Pinpoint the cell where the given text exists, returning its [x, y] midpoint coordinate. 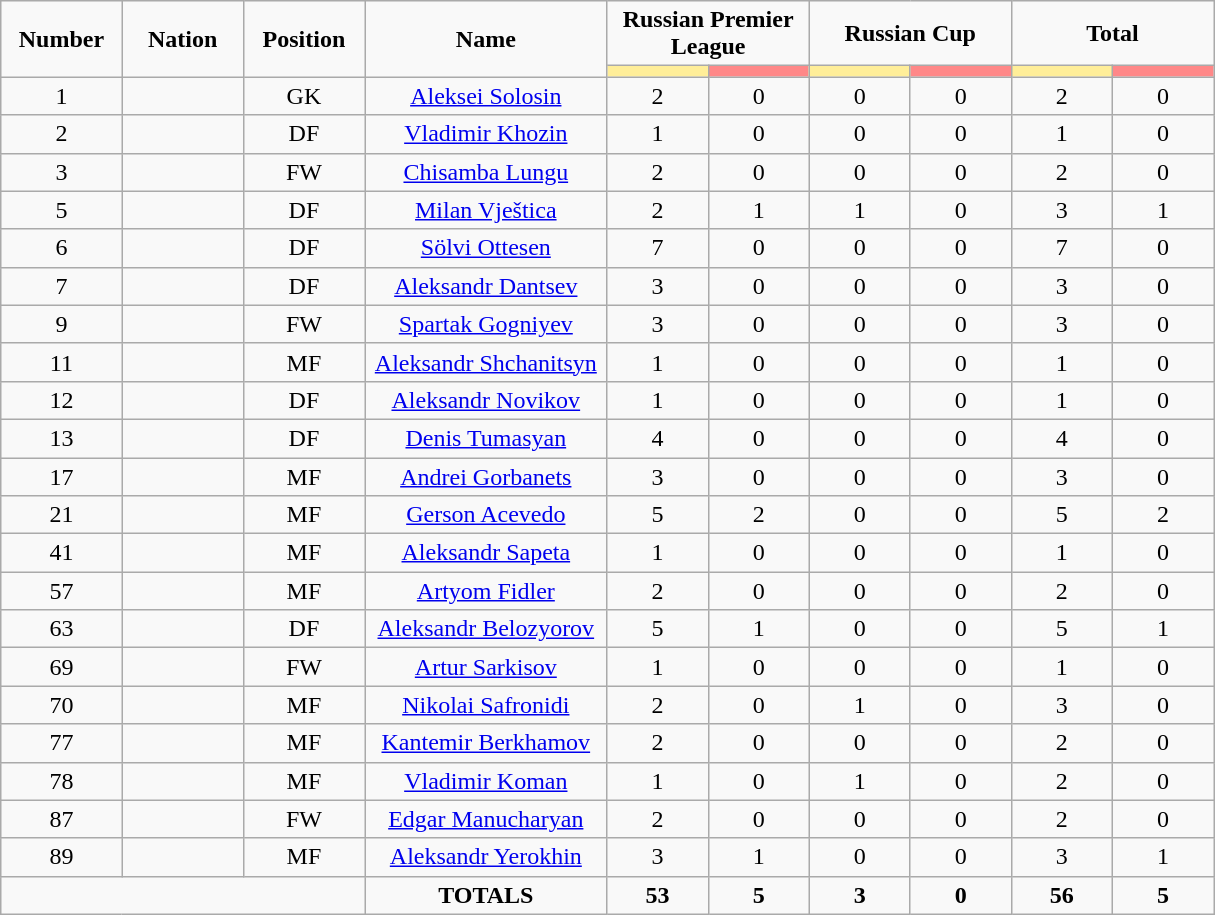
Aleksandr Yerokhin [486, 857]
21 [62, 515]
41 [62, 553]
Chisamba Lungu [486, 172]
Aleksei Solosin [486, 96]
70 [62, 705]
Aleksandr Belozyorov [486, 629]
Sölvi Ottesen [486, 248]
Total [1112, 34]
9 [62, 324]
69 [62, 667]
Aleksandr Dantsev [486, 286]
17 [62, 477]
Vladimir Khozin [486, 134]
13 [62, 438]
Aleksandr Shchanitsyn [486, 362]
Gerson Acevedo [486, 515]
Denis Tumasyan [486, 438]
77 [62, 743]
Artur Sarkisov [486, 667]
Position [304, 39]
Nikolai Safronidi [486, 705]
89 [62, 857]
Russian Premier League [708, 34]
Russian Cup [910, 34]
Nation [182, 39]
87 [62, 819]
11 [62, 362]
57 [62, 591]
56 [1062, 895]
Andrei Gorbanets [486, 477]
Aleksandr Novikov [486, 400]
Milan Vještica [486, 210]
Vladimir Koman [486, 781]
TOTALS [486, 895]
Name [486, 39]
78 [62, 781]
Number [62, 39]
53 [658, 895]
GK [304, 96]
6 [62, 248]
Aleksandr Sapeta [486, 553]
Kantemir Berkhamov [486, 743]
Edgar Manucharyan [486, 819]
12 [62, 400]
63 [62, 629]
Spartak Gogniyev [486, 324]
Artyom Fidler [486, 591]
